Capture the cell that displays the provided text and extract its [X, Y] central coordinate. 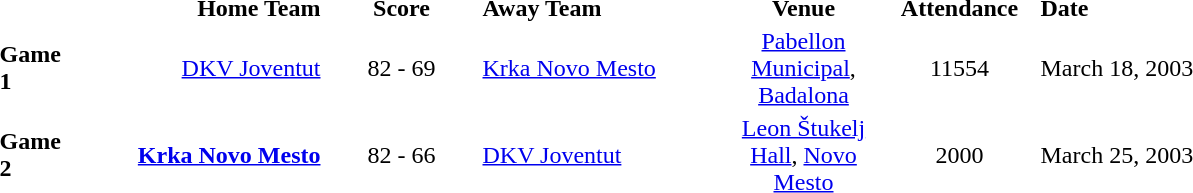
Pabellon Municipal, Badalona [804, 68]
82 - 69 [402, 68]
11554 [960, 68]
Krka Novo Mesto [602, 68]
DKV Joventut [200, 68]
